For the text-containing cell, return its midpoint in (X, Y) coordinate format. 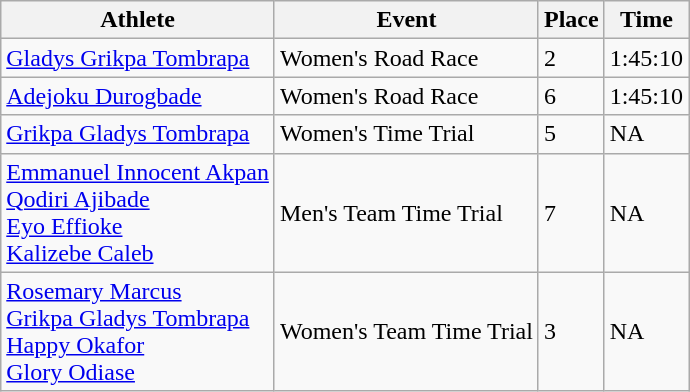
Women's Team Time Trial (406, 332)
Grikpa Gladys Tombrapa (138, 134)
Emmanuel Innocent AkpanQodiri AjibadeEyo EffiokeKalizebe Caleb (138, 212)
2 (571, 58)
6 (571, 96)
Adejoku Durogbade (138, 96)
Women's Time Trial (406, 134)
Men's Team Time Trial (406, 212)
Rosemary MarcusGrikpa Gladys TombrapaHappy OkaforGlory Odiase (138, 332)
Event (406, 20)
7 (571, 212)
5 (571, 134)
3 (571, 332)
Place (571, 20)
Athlete (138, 20)
Time (646, 20)
Gladys Grikpa Tombrapa (138, 58)
